Return [x, y] of the center of cell containing provided text 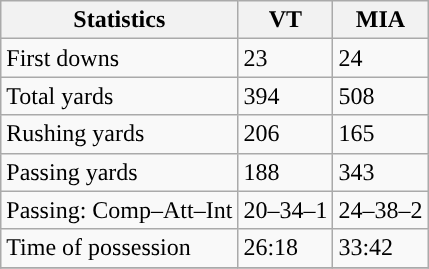
23 [286, 58]
394 [286, 96]
24 [380, 58]
206 [286, 134]
MIA [380, 20]
Rushing yards [120, 134]
Total yards [120, 96]
508 [380, 96]
26:18 [286, 248]
24–38–2 [380, 210]
20–34–1 [286, 210]
165 [380, 134]
188 [286, 172]
VT [286, 20]
Time of possession [120, 248]
First downs [120, 58]
Statistics [120, 20]
Passing yards [120, 172]
343 [380, 172]
Passing: Comp–Att–Int [120, 210]
33:42 [380, 248]
